Search for the cell housing the specified text and yield its [x, y] center coordinate. 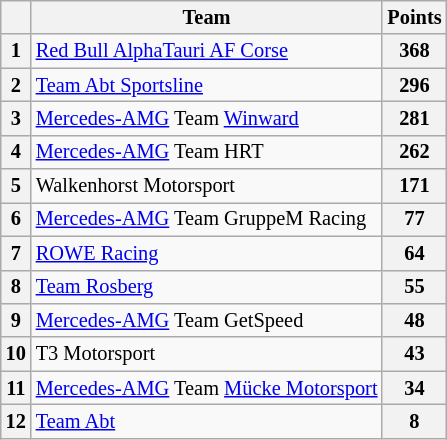
Mercedes-AMG Team GetSpeed [207, 320]
Mercedes-AMG Team Mücke Motorsport [207, 388]
64 [414, 253]
Team [207, 17]
4 [16, 152]
281 [414, 118]
43 [414, 354]
262 [414, 152]
2 [16, 85]
34 [414, 388]
Team Rosberg [207, 287]
5 [16, 186]
6 [16, 219]
171 [414, 186]
Mercedes-AMG Team GruppeM Racing [207, 219]
1 [16, 51]
10 [16, 354]
Team Abt [207, 421]
11 [16, 388]
7 [16, 253]
Mercedes-AMG Team HRT [207, 152]
ROWE Racing [207, 253]
55 [414, 287]
12 [16, 421]
48 [414, 320]
Points [414, 17]
3 [16, 118]
9 [16, 320]
Red Bull AlphaTauri AF Corse [207, 51]
T3 Motorsport [207, 354]
Walkenhorst Motorsport [207, 186]
296 [414, 85]
77 [414, 219]
Team Abt Sportsline [207, 85]
Mercedes-AMG Team Winward [207, 118]
368 [414, 51]
